Scan for the cell matching the given text and deliver its [x, y] coordinate at center. 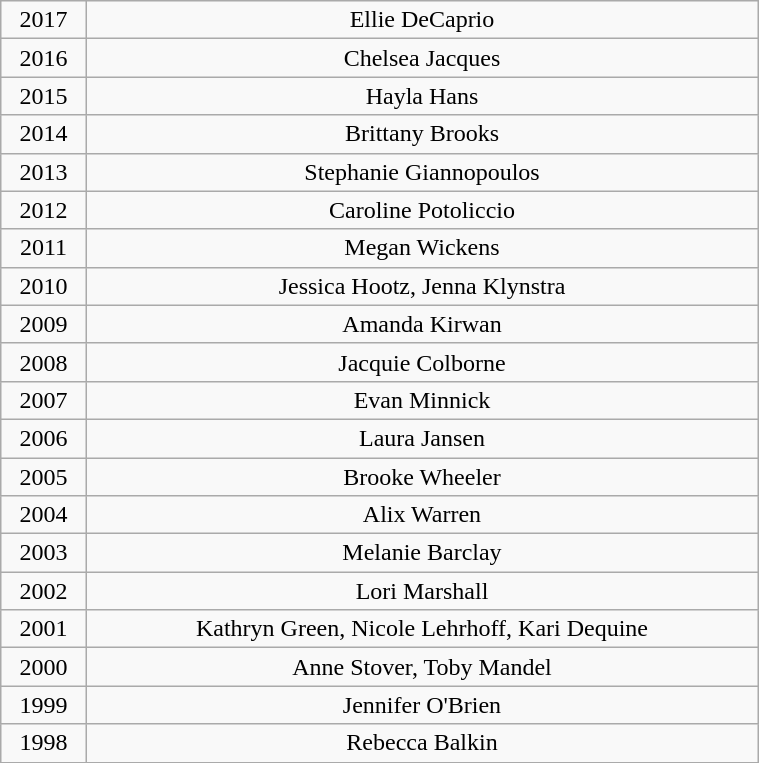
Laura Jansen [422, 438]
2005 [44, 477]
Amanda Kirwan [422, 324]
1998 [44, 743]
Hayla Hans [422, 96]
2009 [44, 324]
2003 [44, 553]
Rebecca Balkin [422, 743]
Lori Marshall [422, 591]
Chelsea Jacques [422, 58]
Ellie DeCaprio [422, 20]
Alix Warren [422, 515]
2010 [44, 286]
2014 [44, 134]
2011 [44, 248]
2015 [44, 96]
Evan Minnick [422, 400]
2008 [44, 362]
2012 [44, 210]
Megan Wickens [422, 248]
2000 [44, 667]
2004 [44, 515]
Brooke Wheeler [422, 477]
1999 [44, 705]
2002 [44, 591]
Melanie Barclay [422, 553]
Jacquie Colborne [422, 362]
2007 [44, 400]
2013 [44, 172]
Anne Stover, Toby Mandel [422, 667]
2006 [44, 438]
2017 [44, 20]
2001 [44, 629]
Jessica Hootz, Jenna Klynstra [422, 286]
Caroline Potoliccio [422, 210]
Brittany Brooks [422, 134]
Kathryn Green, Nicole Lehrhoff, Kari Dequine [422, 629]
2016 [44, 58]
Stephanie Giannopoulos [422, 172]
Jennifer O'Brien [422, 705]
